Output the (X, Y) coordinate of the center of the cell containing the given text.  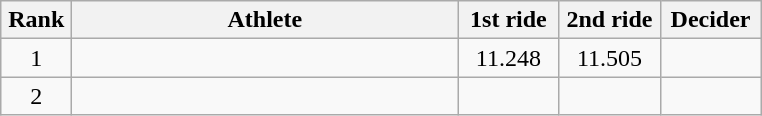
2nd ride (610, 20)
11.248 (508, 58)
11.505 (610, 58)
Athlete (265, 20)
2 (36, 96)
1st ride (508, 20)
Rank (36, 20)
1 (36, 58)
Decider (710, 20)
